Return [x, y] of the center of cell containing provided text 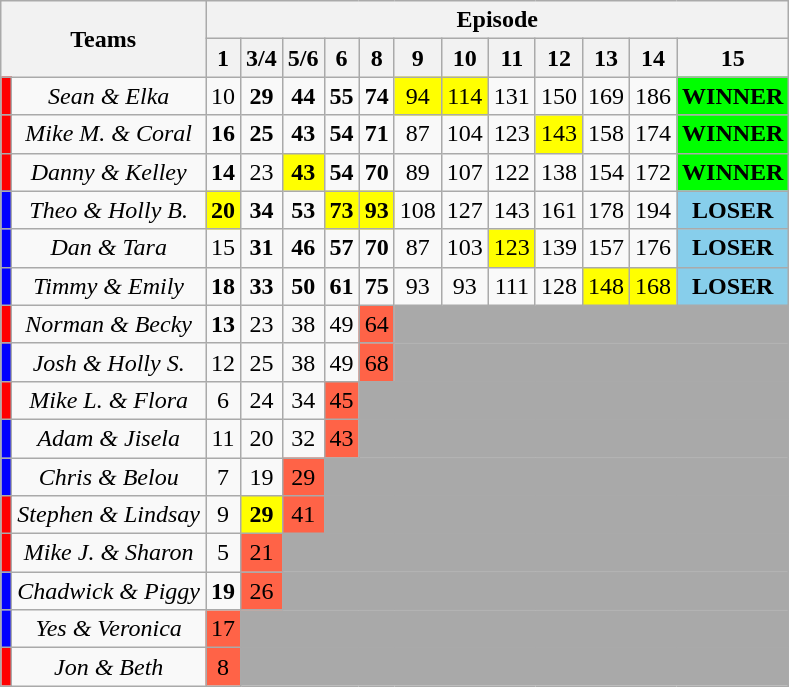
61 [342, 286]
Yes & Veronica [109, 629]
103 [464, 248]
41 [303, 515]
44 [303, 96]
31 [262, 248]
178 [606, 210]
114 [464, 96]
17 [224, 629]
157 [606, 248]
131 [512, 96]
Josh & Holly S. [109, 362]
16 [224, 134]
174 [654, 134]
89 [418, 172]
Chadwick & Piggy [109, 591]
68 [376, 362]
24 [262, 400]
18 [224, 286]
46 [303, 248]
176 [654, 248]
161 [558, 210]
Adam & Jisela [109, 438]
Norman & Becky [109, 324]
26 [262, 591]
5/6 [303, 58]
32 [303, 438]
Teams [104, 39]
50 [303, 286]
Mike L. & Flora [109, 400]
Stephen & Lindsay [109, 515]
33 [262, 286]
139 [558, 248]
57 [342, 248]
154 [606, 172]
Mike J. & Sharon [109, 553]
21 [262, 553]
168 [654, 286]
Sean & Elka [109, 96]
Danny & Kelley [109, 172]
104 [464, 134]
Jon & Beth [109, 667]
Theo & Holly B. [109, 210]
108 [418, 210]
3/4 [262, 58]
107 [464, 172]
55 [342, 96]
74 [376, 96]
128 [558, 286]
Dan & Tara [109, 248]
1 [224, 58]
75 [376, 286]
186 [654, 96]
150 [558, 96]
138 [558, 172]
148 [606, 286]
169 [606, 96]
111 [512, 286]
Timmy & Emily [109, 286]
71 [376, 134]
64 [376, 324]
5 [224, 553]
7 [224, 477]
127 [464, 210]
94 [418, 96]
73 [342, 210]
158 [606, 134]
Chris & Belou [109, 477]
172 [654, 172]
53 [303, 210]
45 [342, 400]
122 [512, 172]
Episode [498, 20]
194 [654, 210]
Mike M. & Coral [109, 134]
